For the text-containing cell, return its midpoint in [x, y] coordinate format. 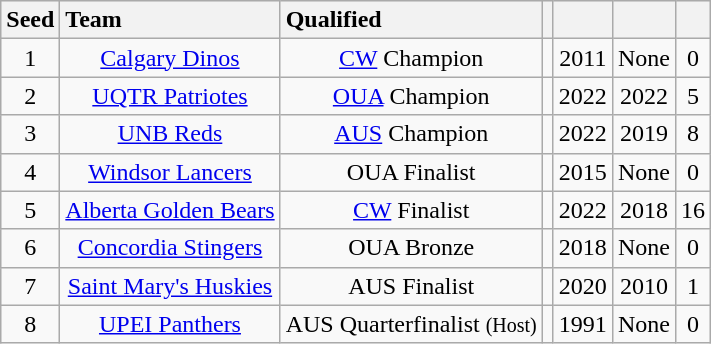
Calgary Dinos [170, 58]
CW Champion [411, 58]
1991 [582, 324]
AUS Champion [411, 134]
CW Finalist [411, 210]
2010 [644, 286]
2011 [582, 58]
Seed [30, 20]
Windsor Lancers [170, 172]
UNB Reds [170, 134]
AUS Quarterfinalist (Host) [411, 324]
Saint Mary's Huskies [170, 286]
Qualified [411, 20]
UQTR Patriotes [170, 96]
Alberta Golden Bears [170, 210]
2019 [644, 134]
Concordia Stingers [170, 248]
OUA Finalist [411, 172]
4 [30, 172]
AUS Finalist [411, 286]
OUA Bronze [411, 248]
16 [692, 210]
UPEI Panthers [170, 324]
2 [30, 96]
7 [30, 286]
3 [30, 134]
6 [30, 248]
2015 [582, 172]
Team [170, 20]
2020 [582, 286]
OUA Champion [411, 96]
